Determine the (x, y) coordinate at the center of the cell enclosing the given text.  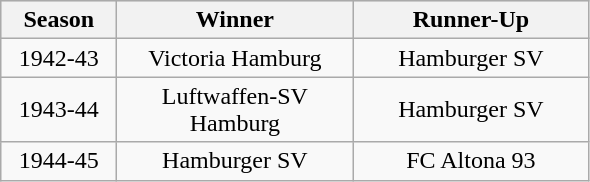
1944-45 (59, 161)
Luftwaffen-SV Hamburg (235, 110)
Runner-Up (471, 20)
1942-43 (59, 58)
FC Altona 93 (471, 161)
1943-44 (59, 110)
Winner (235, 20)
Victoria Hamburg (235, 58)
Season (59, 20)
